Capture the cell that displays the provided text and extract its (X, Y) central coordinate. 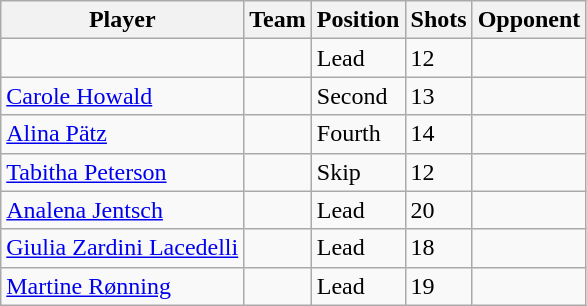
Analena Jentsch (122, 210)
20 (438, 210)
Martine Rønning (122, 286)
Player (122, 20)
Skip (358, 172)
Alina Pätz (122, 134)
14 (438, 134)
Shots (438, 20)
Position (358, 20)
13 (438, 96)
Carole Howald (122, 96)
Giulia Zardini Lacedelli (122, 248)
Opponent (529, 20)
Second (358, 96)
Tabitha Peterson (122, 172)
18 (438, 248)
Fourth (358, 134)
19 (438, 286)
Team (278, 20)
